From the cell containing the given text, extract its center point as [x, y] coordinate. 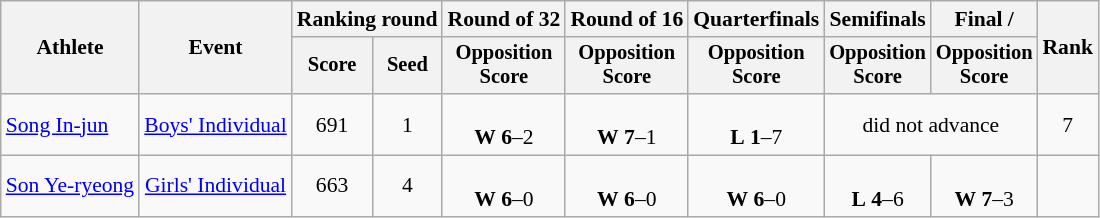
691 [332, 124]
L 4–6 [878, 186]
Final / [984, 19]
did not advance [930, 124]
7 [1068, 124]
Boys' Individual [216, 124]
Quarterfinals [756, 19]
Son Ye-ryeong [70, 186]
Round of 32 [504, 19]
Score [332, 66]
L 1–7 [756, 124]
Song In-jun [70, 124]
W 6–2 [504, 124]
W 7–1 [626, 124]
Rank [1068, 48]
Seed [407, 66]
Event [216, 48]
Girls' Individual [216, 186]
Athlete [70, 48]
Semifinals [878, 19]
1 [407, 124]
663 [332, 186]
4 [407, 186]
Ranking round [368, 19]
Round of 16 [626, 19]
W 7–3 [984, 186]
